Capture the cell that displays the provided text and extract its [x, y] central coordinate. 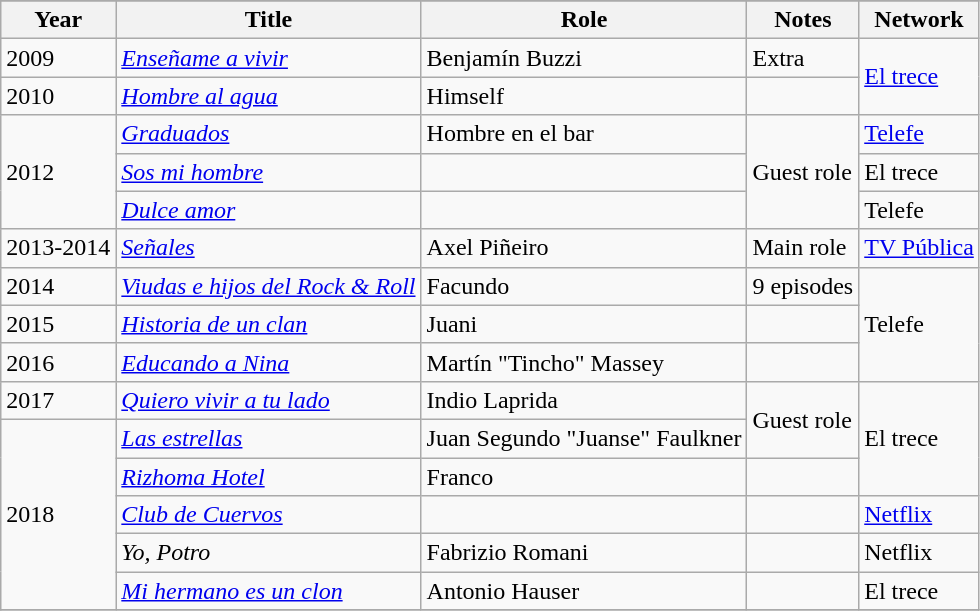
2017 [58, 400]
Notes [803, 20]
Señales [268, 248]
Viudas e hijos del Rock & Roll [268, 286]
Franco [584, 477]
Network [920, 20]
Antonio Hauser [584, 591]
Role [584, 20]
Benjamín Buzzi [584, 58]
Title [268, 20]
Las estrellas [268, 438]
Historia de un clan [268, 324]
Axel Piñeiro [584, 248]
Himself [584, 96]
Martín "Tincho" Massey [584, 362]
Facundo [584, 286]
Extra [803, 58]
Rizhoma Hotel [268, 477]
Dulce amor [268, 210]
TV Pública [920, 248]
2015 [58, 324]
Fabrizio Romani [584, 553]
Hombre en el bar [584, 134]
Juani [584, 324]
Yo, Potro [268, 553]
2014 [58, 286]
Mi hermano es un clon [268, 591]
Enseñame a vivir [268, 58]
Quiero vivir a tu lado [268, 400]
Juan Segundo "Juanse" Faulkner [584, 438]
Hombre al agua [268, 96]
Main role [803, 248]
2010 [58, 96]
2018 [58, 514]
2016 [58, 362]
Club de Cuervos [268, 515]
Sos mi hombre [268, 172]
Year [58, 20]
Graduados [268, 134]
Indio Laprida [584, 400]
Educando a Nina [268, 362]
9 episodes [803, 286]
2009 [58, 58]
2012 [58, 172]
2013-2014 [58, 248]
